From the cell containing the given text, extract its center point as [X, Y] coordinate. 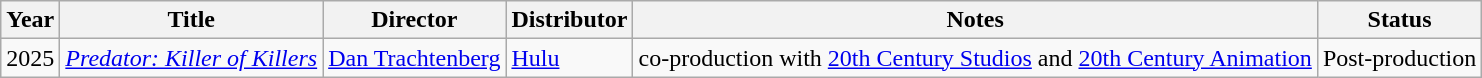
Year [30, 20]
Post-production [1399, 58]
co-production with 20th Century Studios and 20th Century Animation [975, 58]
Director [414, 20]
Hulu [570, 58]
Title [192, 20]
Dan Trachtenberg [414, 58]
Predator: Killer of Killers [192, 58]
Distributor [570, 20]
Notes [975, 20]
Status [1399, 20]
2025 [30, 58]
